Extract the (x, y) coordinate from the center of the cell holding the provided text.  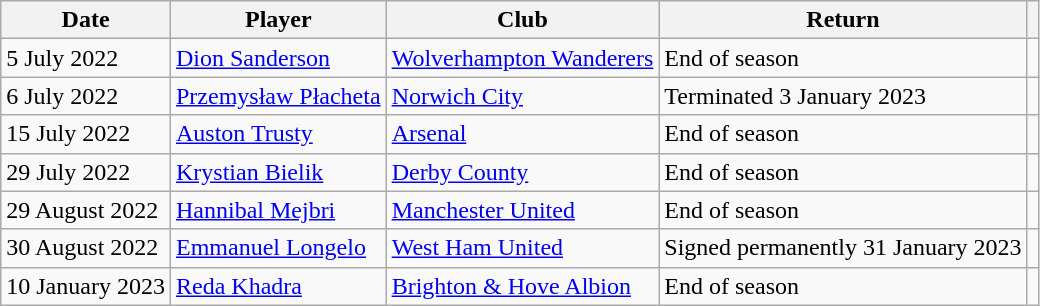
Derby County (522, 172)
Dion Sanderson (278, 58)
Reda Khadra (278, 286)
29 August 2022 (86, 210)
Auston Trusty (278, 134)
Terminated 3 January 2023 (843, 96)
West Ham United (522, 248)
29 July 2022 (86, 172)
Brighton & Hove Albion (522, 286)
6 July 2022 (86, 96)
Emmanuel Longelo (278, 248)
5 July 2022 (86, 58)
Krystian Bielik (278, 172)
Date (86, 20)
Player (278, 20)
Norwich City (522, 96)
Manchester United (522, 210)
Przemysław Płacheta (278, 96)
Signed permanently 31 January 2023 (843, 248)
Return (843, 20)
Hannibal Mejbri (278, 210)
Wolverhampton Wanderers (522, 58)
15 July 2022 (86, 134)
10 January 2023 (86, 286)
Arsenal (522, 134)
Club (522, 20)
30 August 2022 (86, 248)
